Scan for the cell matching the given text and deliver its (X, Y) coordinate at center. 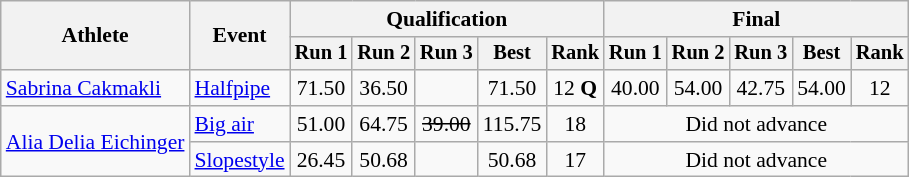
51.00 (322, 124)
36.50 (384, 88)
115.75 (512, 124)
Alia Delia Eichinger (96, 142)
12 (880, 88)
Sabrina Cakmakli (96, 88)
Halfpipe (239, 88)
Did not advance (756, 124)
40.00 (636, 88)
39.00 (446, 124)
42.75 (760, 88)
Athlete (96, 36)
64.75 (384, 124)
Final (756, 19)
Big air (239, 124)
Event (239, 36)
18 (575, 124)
12 Q (575, 88)
Qualification (447, 19)
